Return the (x, y) coordinate for the center point of the cell that contains the specified text.  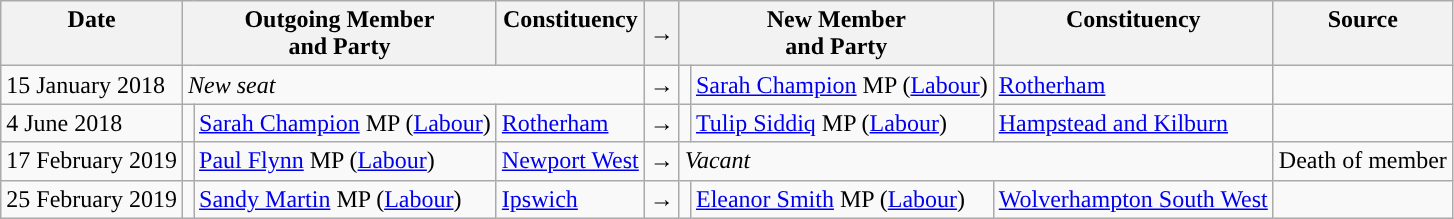
Eleanor Smith MP (Labour) (842, 199)
Paul Flynn MP (Labour) (346, 161)
Ipswich (570, 199)
Tulip Siddiq MP (Labour) (842, 123)
Source (1362, 34)
Death of member (1362, 161)
25 February 2019 (92, 199)
New seat (413, 85)
15 January 2018 (92, 85)
Sandy Martin MP (Labour) (346, 199)
Wolverhampton South West (1133, 199)
Vacant (976, 161)
Hampstead and Kilburn (1133, 123)
Date (92, 34)
4 June 2018 (92, 123)
Outgoing Memberand Party (339, 34)
17 February 2019 (92, 161)
Newport West (570, 161)
New Memberand Party (836, 34)
